Search for the cell housing the specified text and yield its [X, Y] center coordinate. 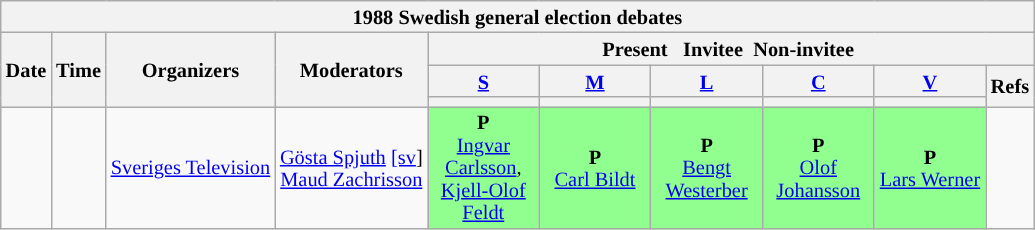
PLars Werner [930, 167]
Sveriges Television [190, 167]
L [707, 81]
1988 Swedish general election debates [518, 16]
Gösta Spjuth [sv]Maud Zachrisson [351, 167]
S [484, 81]
POlof Johansson [818, 167]
Date [26, 69]
PIngvar Carlsson, Kjell-Olof Feldt [484, 167]
PBengt Westerber [707, 167]
PCarl Bildt [595, 167]
C [818, 81]
Organizers [190, 69]
Time [78, 69]
Moderators [351, 69]
Present Invitee Non-invitee [731, 48]
Refs [1010, 86]
M [595, 81]
V [930, 81]
